Detect which cell encompasses the target text, then output its [X, Y] center coordinate. 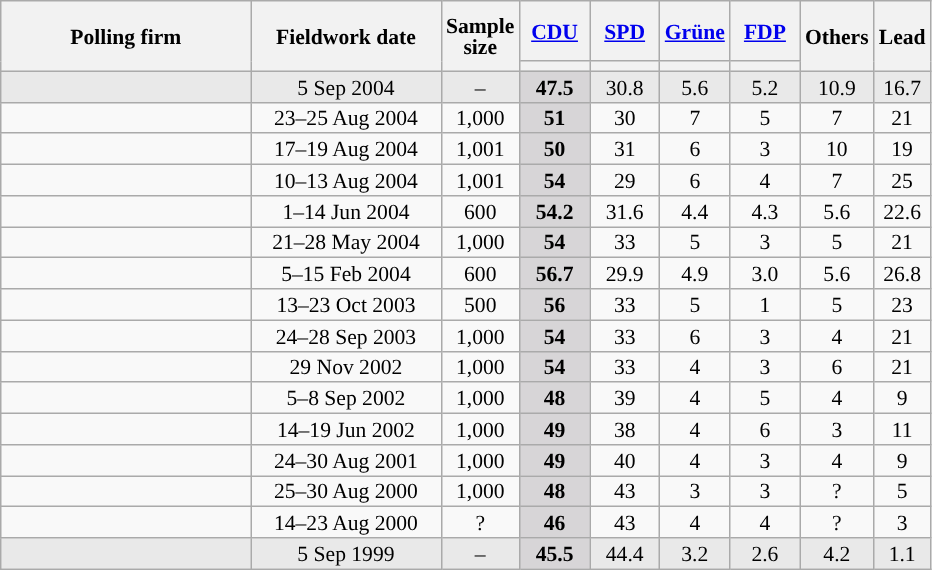
1–14 Jun 2004 [346, 212]
31 [625, 150]
47.5 [554, 86]
54.2 [554, 212]
30.8 [625, 86]
4.3 [765, 212]
1 [765, 304]
5–8 Sep 2002 [346, 398]
4.9 [695, 274]
31.6 [625, 212]
25 [902, 180]
39 [625, 398]
3.2 [695, 554]
SPD [625, 31]
22.6 [902, 212]
50 [554, 150]
4.2 [837, 554]
24–28 Sep 2003 [346, 336]
29 [625, 180]
2.6 [765, 554]
CDU [554, 31]
Grüne [695, 31]
17–19 Aug 2004 [346, 150]
4.4 [695, 212]
51 [554, 118]
5 Sep 2004 [346, 86]
Polling firm [126, 36]
11 [902, 430]
FDP [765, 31]
1.1 [902, 554]
10–13 Aug 2004 [346, 180]
40 [625, 460]
16.7 [902, 86]
56.7 [554, 274]
25–30 Aug 2000 [346, 492]
23 [902, 304]
56 [554, 304]
3.0 [765, 274]
13–23 Oct 2003 [346, 304]
10 [837, 150]
10.9 [837, 86]
5–15 Feb 2004 [346, 274]
29 Nov 2002 [346, 366]
Others [837, 36]
26.8 [902, 274]
500 [480, 304]
19 [902, 150]
24–30 Aug 2001 [346, 460]
5.2 [765, 86]
45.5 [554, 554]
46 [554, 522]
38 [625, 430]
5 Sep 1999 [346, 554]
14–19 Jun 2002 [346, 430]
Fieldwork date [346, 36]
14–23 Aug 2000 [346, 522]
44.4 [625, 554]
30 [625, 118]
Samplesize [480, 36]
21–28 May 2004 [346, 242]
29.9 [625, 274]
Lead [902, 36]
23–25 Aug 2004 [346, 118]
